Output the (X, Y) coordinate of the center of the cell containing the given text.  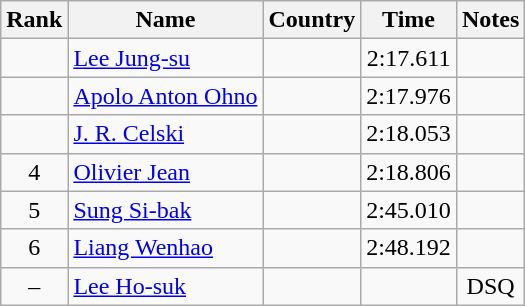
Liang Wenhao (166, 248)
2:17.611 (409, 58)
– (34, 286)
2:18.806 (409, 172)
Olivier Jean (166, 172)
2:18.053 (409, 134)
5 (34, 210)
2:48.192 (409, 248)
6 (34, 248)
Apolo Anton Ohno (166, 96)
Rank (34, 20)
Notes (490, 20)
Country (312, 20)
J. R. Celski (166, 134)
Lee Jung-su (166, 58)
Time (409, 20)
DSQ (490, 286)
2:45.010 (409, 210)
4 (34, 172)
Sung Si-bak (166, 210)
Name (166, 20)
2:17.976 (409, 96)
Lee Ho-suk (166, 286)
